Scan for the cell matching the given text and deliver its (X, Y) coordinate at center. 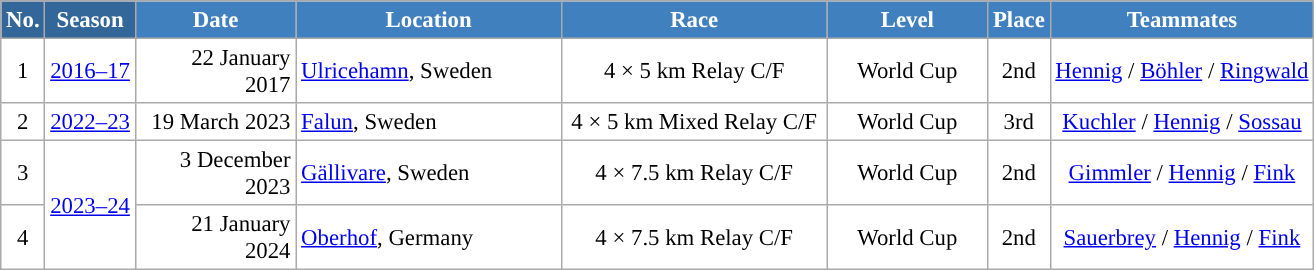
Level (908, 20)
2016–17 (90, 72)
Gimmler / Hennig / Fink (1182, 174)
No. (23, 20)
4 × 5 km Relay C/F (694, 72)
Season (90, 20)
2022–23 (90, 122)
Place (1019, 20)
Gällivare, Sweden (429, 174)
Hennig / Böhler / Ringwald (1182, 72)
Ulricehamn, Sweden (429, 72)
2 (23, 122)
Kuchler / Hennig / Sossau (1182, 122)
Teammates (1182, 20)
3 (23, 174)
22 January 2017 (216, 72)
Date (216, 20)
1 (23, 72)
Falun, Sweden (429, 122)
Race (694, 20)
3 December 2023 (216, 174)
Oberhof, Germany (429, 238)
Location (429, 20)
21 January 2024 (216, 238)
4 × 5 km Mixed Relay C/F (694, 122)
19 March 2023 (216, 122)
3rd (1019, 122)
2023–24 (90, 206)
4 (23, 238)
Sauerbrey / Hennig / Fink (1182, 238)
